Find where the given text appears and provide that cell's center as (x, y) coordinate. 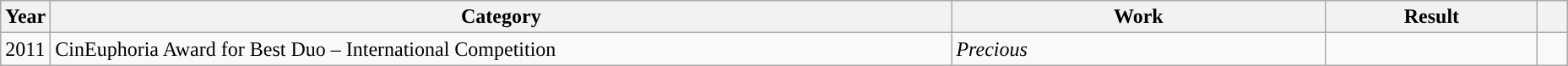
Precious (1138, 49)
Year (25, 17)
Work (1138, 17)
Category (502, 17)
Result (1432, 17)
CinEuphoria Award for Best Duo – International Competition (502, 49)
2011 (25, 49)
